Search for the cell housing the specified text and yield its (x, y) center coordinate. 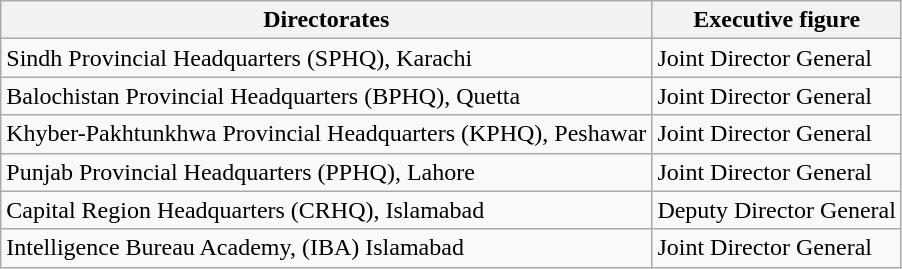
Khyber-Pakhtunkhwa Provincial Headquarters (KPHQ), Peshawar (326, 134)
Deputy Director General (777, 210)
Balochistan Provincial Headquarters (BPHQ), Quetta (326, 96)
Intelligence Bureau Academy, (IBA) Islamabad (326, 248)
Sindh Provincial Headquarters (SPHQ), Karachi (326, 58)
Executive figure (777, 20)
Capital Region Headquarters (CRHQ), Islamabad (326, 210)
Directorates (326, 20)
Punjab Provincial Headquarters (PPHQ), Lahore (326, 172)
